Output the (X, Y) coordinate of the center of the cell containing the given text.  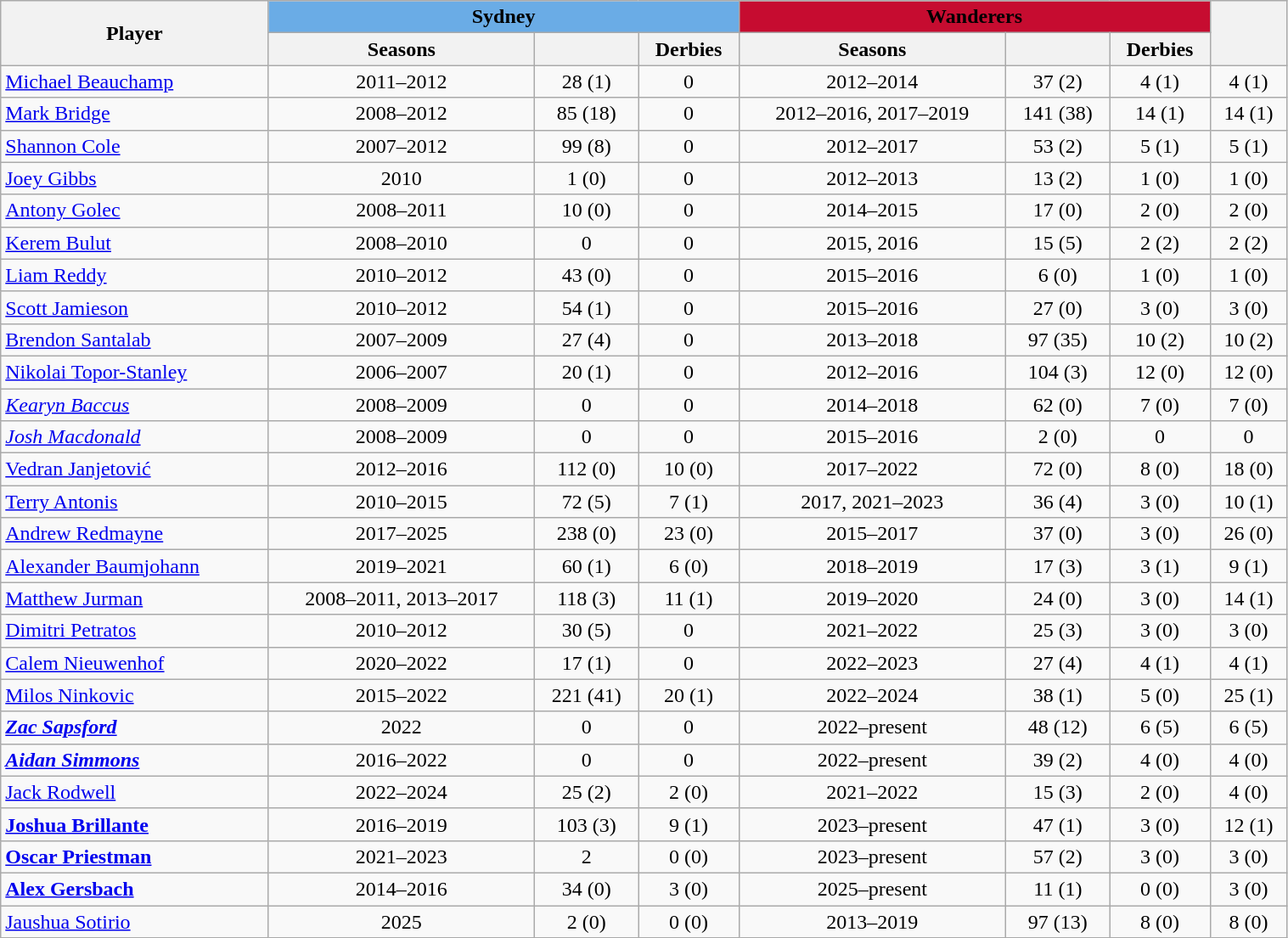
Nikolai Topor-Stanley (134, 372)
2 (587, 857)
2014–2016 (401, 889)
17 (1) (587, 663)
97 (13) (1058, 921)
18 (0) (1248, 469)
2012–2013 (873, 178)
Jack Rodwell (134, 792)
Alexander Baumjohann (134, 566)
43 (0) (587, 275)
12 (1) (1248, 824)
Oscar Priestman (134, 857)
104 (3) (1058, 372)
Player (134, 33)
2021–2023 (401, 857)
2007–2012 (401, 146)
37 (2) (1058, 81)
53 (2) (1058, 146)
2008–2011, 2013–2017 (401, 598)
5 (0) (1160, 695)
Antony Golec (134, 211)
39 (2) (1058, 760)
2020–2022 (401, 663)
30 (5) (587, 631)
2017–2025 (401, 534)
Brendon Santalab (134, 340)
62 (0) (1058, 405)
2015–2017 (873, 534)
2013–2018 (873, 340)
Shannon Cole (134, 146)
2019–2021 (401, 566)
2019–2020 (873, 598)
Zac Sapsford (134, 727)
13 (2) (1058, 178)
Sydney (503, 17)
54 (1) (587, 307)
27 (0) (1058, 307)
60 (1) (587, 566)
238 (0) (587, 534)
72 (0) (1058, 469)
118 (3) (587, 598)
48 (12) (1058, 727)
103 (3) (587, 824)
Aidan Simmons (134, 760)
72 (5) (587, 502)
Liam Reddy (134, 275)
2013–2019 (873, 921)
Joey Gibbs (134, 178)
15 (3) (1058, 792)
2012–2017 (873, 146)
37 (0) (1058, 534)
Michael Beauchamp (134, 81)
Dimitri Petratos (134, 631)
221 (41) (587, 695)
2014–2015 (873, 211)
25 (1) (1248, 695)
85 (18) (587, 114)
Kearyn Baccus (134, 405)
112 (0) (587, 469)
2008–2012 (401, 114)
57 (2) (1058, 857)
2008–2010 (401, 243)
Vedran Janjetović (134, 469)
2012–2016, 2017–2019 (873, 114)
26 (0) (1248, 534)
97 (35) (1058, 340)
Calem Nieuwenhof (134, 663)
2007–2009 (401, 340)
7 (1) (689, 502)
3 (1) (1160, 566)
2025 (401, 921)
Mark Bridge (134, 114)
23 (0) (689, 534)
28 (1) (587, 81)
10 (1) (1248, 502)
Andrew Redmayne (134, 534)
Scott Jamieson (134, 307)
Terry Antonis (134, 502)
2008–2011 (401, 211)
2025–present (873, 889)
Josh Macdonald (134, 437)
34 (0) (587, 889)
Alex Gersbach (134, 889)
Kerem Bulut (134, 243)
25 (3) (1058, 631)
2015–2022 (401, 695)
2010 (401, 178)
Milos Ninkovic (134, 695)
Jaushua Sotirio (134, 921)
25 (2) (587, 792)
2016–2019 (401, 824)
141 (38) (1058, 114)
Wanderers (975, 17)
2017, 2021–2023 (873, 502)
Matthew Jurman (134, 598)
Joshua Brillante (134, 824)
2010–2015 (401, 502)
47 (1) (1058, 824)
24 (0) (1058, 598)
17 (3) (1058, 566)
2022 (401, 727)
2017–2022 (873, 469)
2006–2007 (401, 372)
15 (5) (1058, 243)
2022–2023 (873, 663)
99 (8) (587, 146)
38 (1) (1058, 695)
2016–2022 (401, 760)
36 (4) (1058, 502)
2012–2014 (873, 81)
2018–2019 (873, 566)
2014–2018 (873, 405)
2015, 2016 (873, 243)
2011–2012 (401, 81)
17 (0) (1058, 211)
